For the text-containing cell, return its midpoint in [X, Y] coordinate format. 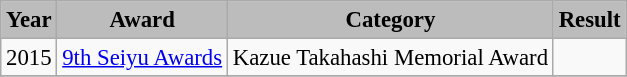
Kazue Takahashi Memorial Award [390, 58]
Year [29, 20]
Category [390, 20]
Result [590, 20]
9th Seiyu Awards [142, 58]
2015 [29, 58]
Award [142, 20]
